From the cell containing the given text, extract its center point as (x, y) coordinate. 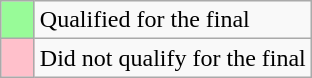
Qualified for the final (172, 20)
Did not qualify for the final (172, 58)
